Determine the [x, y] coordinate at the center of the cell enclosing the given text.  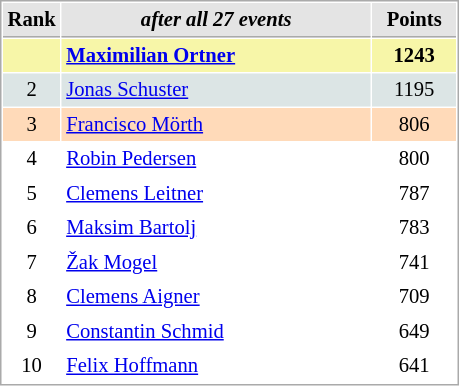
3 [32, 124]
Points [414, 20]
1243 [414, 56]
Jonas Schuster [216, 90]
8 [32, 296]
1195 [414, 90]
6 [32, 228]
709 [414, 296]
Felix Hoffmann [216, 366]
Žak Mogel [216, 262]
741 [414, 262]
800 [414, 158]
783 [414, 228]
Constantin Schmid [216, 332]
2 [32, 90]
Clemens Leitner [216, 194]
9 [32, 332]
649 [414, 332]
806 [414, 124]
after all 27 events [216, 20]
787 [414, 194]
641 [414, 366]
Clemens Aigner [216, 296]
Rank [32, 20]
7 [32, 262]
Maximilian Ortner [216, 56]
Maksim Bartolj [216, 228]
10 [32, 366]
Robin Pedersen [216, 158]
Francisco Mörth [216, 124]
5 [32, 194]
4 [32, 158]
